Find where the given text appears and provide that cell's center as (X, Y) coordinate. 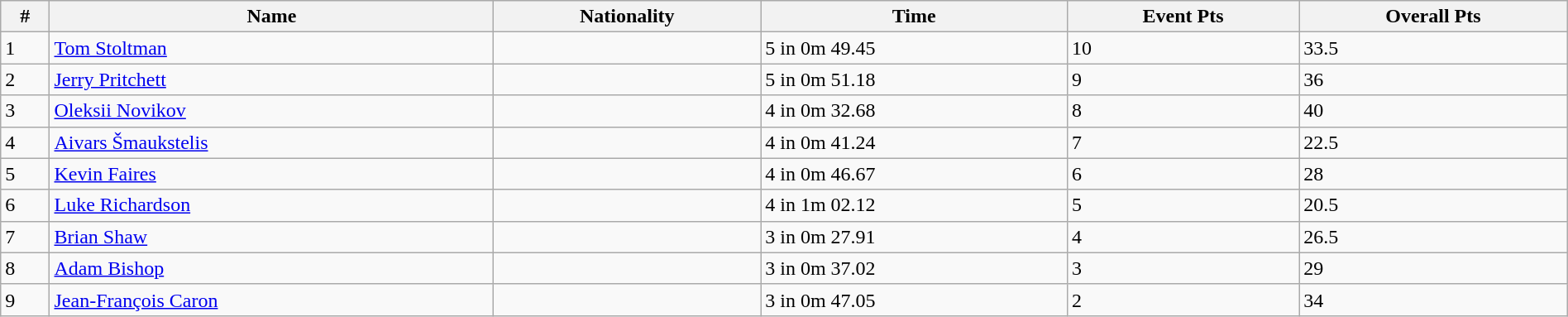
Adam Bishop (271, 268)
3 in 0m 37.02 (915, 268)
Overall Pts (1434, 17)
Jean-François Caron (271, 300)
3 in 0m 27.91 (915, 237)
Nationality (627, 17)
Aivars Šmaukstelis (271, 142)
4 in 0m 46.67 (915, 174)
Jerry Pritchett (271, 79)
28 (1434, 174)
Brian Shaw (271, 237)
5 in 0m 51.18 (915, 79)
Event Pts (1183, 17)
Tom Stoltman (271, 48)
33.5 (1434, 48)
36 (1434, 79)
26.5 (1434, 237)
Kevin Faires (271, 174)
3 in 0m 47.05 (915, 300)
Oleksii Novikov (271, 111)
29 (1434, 268)
40 (1434, 111)
Luke Richardson (271, 205)
# (25, 17)
4 in 0m 32.68 (915, 111)
1 (25, 48)
20.5 (1434, 205)
Name (271, 17)
4 in 0m 41.24 (915, 142)
4 in 1m 02.12 (915, 205)
Time (915, 17)
10 (1183, 48)
22.5 (1434, 142)
5 in 0m 49.45 (915, 48)
34 (1434, 300)
